Return (x, y) of the center of cell containing provided text 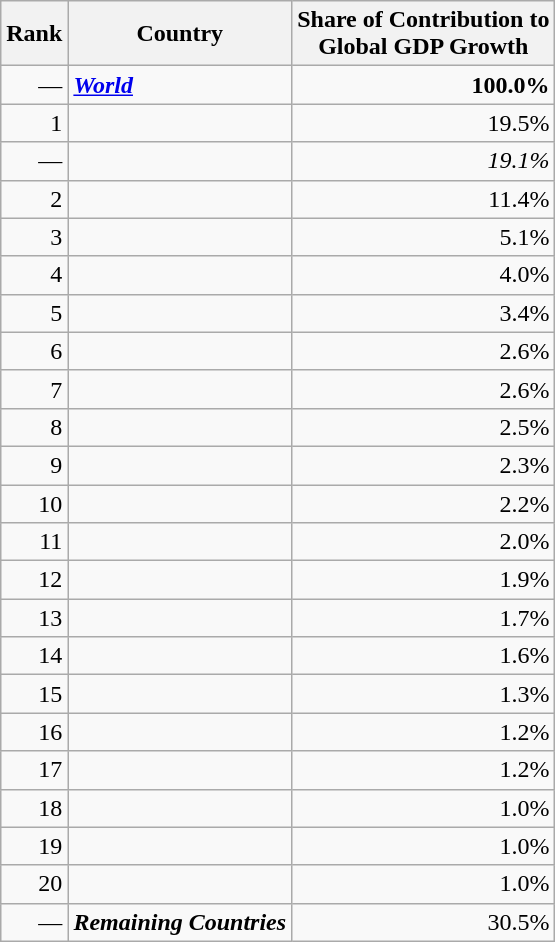
7 (34, 389)
19.5% (424, 123)
14 (34, 656)
4 (34, 275)
100.0% (424, 85)
20 (34, 884)
5.1% (424, 237)
6 (34, 351)
18 (34, 808)
4.0% (424, 275)
3 (34, 237)
3.4% (424, 313)
Remaining Countries (180, 922)
2.5% (424, 427)
8 (34, 427)
13 (34, 618)
2 (34, 199)
19 (34, 846)
17 (34, 770)
World (180, 85)
1.3% (424, 694)
2.0% (424, 542)
2.3% (424, 465)
1 (34, 123)
15 (34, 694)
1.9% (424, 580)
19.1% (424, 161)
2.2% (424, 503)
30.5% (424, 922)
11.4% (424, 199)
Share of Contribution toGlobal GDP Growth (424, 34)
12 (34, 580)
5 (34, 313)
1.7% (424, 618)
16 (34, 732)
Rank (34, 34)
10 (34, 503)
11 (34, 542)
9 (34, 465)
1.6% (424, 656)
Country (180, 34)
